Extract the [X, Y] coordinate from the center of the cell holding the provided text.  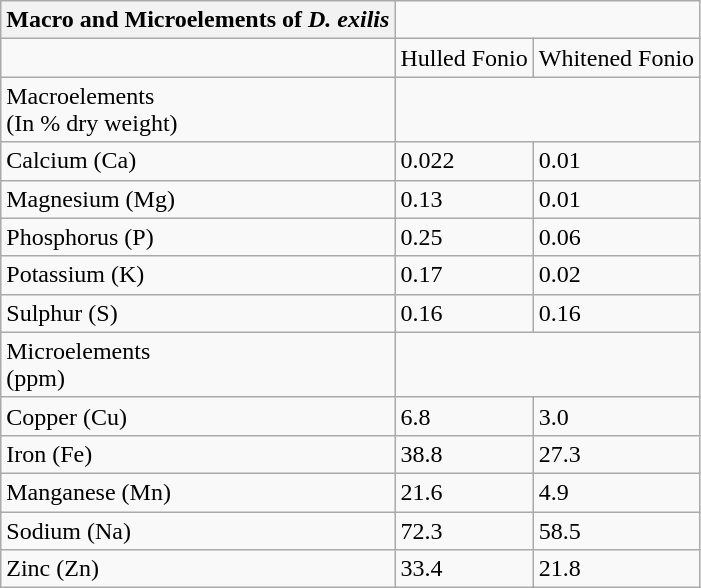
Phosphorus (P) [198, 237]
0.17 [464, 275]
0.022 [464, 161]
33.4 [464, 569]
21.8 [616, 569]
Potassium (K) [198, 275]
Whitened Fonio [616, 58]
Manganese (Mn) [198, 492]
Copper (Cu) [198, 416]
6.8 [464, 416]
58.5 [616, 531]
72.3 [464, 531]
38.8 [464, 454]
4.9 [616, 492]
Microelements(ppm) [198, 364]
Zinc (Zn) [198, 569]
0.02 [616, 275]
Calcium (Ca) [198, 161]
Iron (Fe) [198, 454]
Sulphur (S) [198, 313]
Macroelements(In % dry weight) [198, 110]
Magnesium (Mg) [198, 199]
Hulled Fonio [464, 58]
27.3 [616, 454]
Sodium (Na) [198, 531]
0.25 [464, 237]
0.06 [616, 237]
3.0 [616, 416]
Macro and Microelements of D. exilis [198, 20]
0.13 [464, 199]
21.6 [464, 492]
